Identify which cell holds the provided text, then report its (x, y) central coordinate. 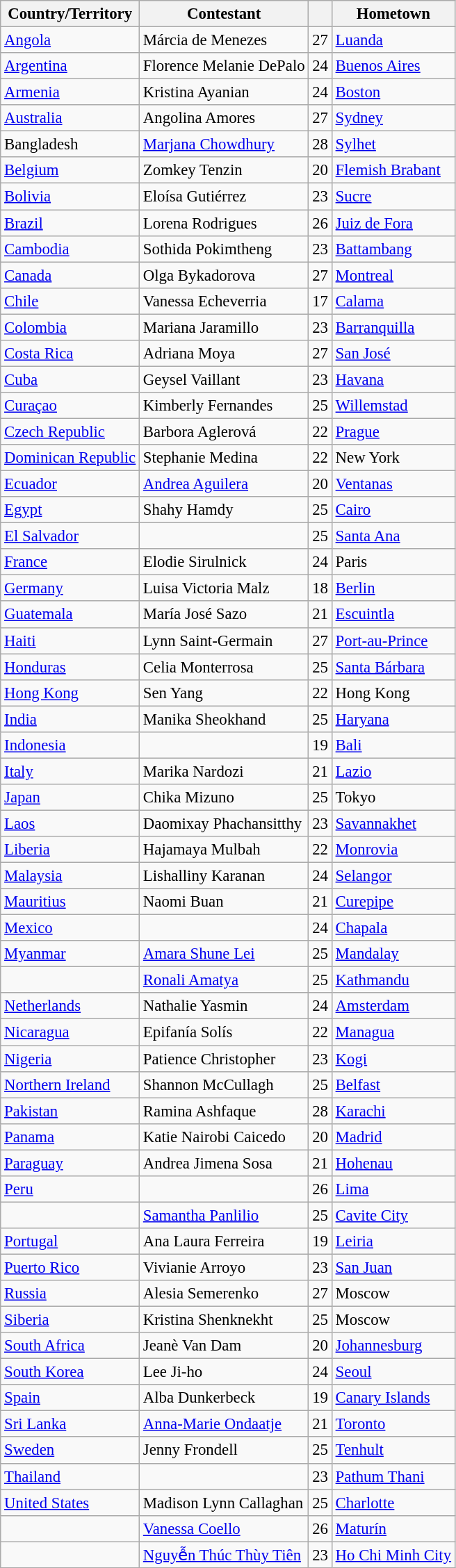
Czech Republic (70, 431)
Sen Yang (224, 693)
Managua (393, 1032)
Eloísa Gutiérrez (224, 197)
Havana (393, 379)
India (70, 719)
Peru (70, 1189)
Ho Chi Minh City (393, 1555)
Juiz de Fora (393, 223)
Kristina Ayanian (224, 92)
Berlin (393, 588)
Malaysia (70, 876)
Honduras (70, 667)
Mariana Jaramillo (224, 327)
Canada (70, 275)
San Juan (393, 1267)
Maturín (393, 1528)
Ronali Amatya (224, 980)
Siberia (70, 1320)
Lee Ji-ho (224, 1372)
Mexico (70, 928)
Liberia (70, 850)
Madison Lynn Callaghan (224, 1503)
Flemish Brabant (393, 170)
Lorena Rodrigues (224, 223)
Sylhet (393, 145)
Japan (70, 798)
Haiti (70, 641)
Dominican Republic (70, 458)
Sydney (393, 118)
Ecuador (70, 484)
Naomi Buan (224, 902)
Spain (70, 1398)
17 (320, 301)
Cairo (393, 510)
Olga Bykadorova (224, 275)
Montreal (393, 275)
Sri Lanka (70, 1424)
Angolina Amores (224, 118)
Amara Shune Lei (224, 954)
Barbora Aglerová (224, 431)
Belfast (393, 1084)
Lishalliny Karanan (224, 876)
Daomixay Phachansitthy (224, 823)
Chika Mizuno (224, 798)
Luisa Victoria Malz (224, 588)
Kimberly Fernandes (224, 406)
El Salvador (70, 536)
Selangor (393, 876)
Nguyễn Thúc Thùy Tiên (224, 1555)
Epifanía Solís (224, 1032)
South Africa (70, 1346)
Canary Islands (393, 1398)
Anna-Marie Ondaatje (224, 1424)
Madrid (393, 1137)
Marika Nardozi (224, 771)
Jenny Frondell (224, 1451)
Nigeria (70, 1059)
Calama (393, 301)
Paris (393, 562)
Alesia Semerenko (224, 1294)
Willemstad (393, 406)
Shahy Hamdy (224, 510)
Chapala (393, 928)
Ramina Ashfaque (224, 1111)
Barranquilla (393, 327)
Lima (393, 1189)
Mandalay (393, 954)
Colombia (70, 327)
Andrea Aguilera (224, 484)
Marjana Chowdhury (224, 145)
Italy (70, 771)
Argentina (70, 66)
Cavite City (393, 1215)
Seoul (393, 1372)
Haryana (393, 719)
Hajamaya Mulbah (224, 850)
Amsterdam (393, 1007)
Monrovia (393, 850)
Egypt (70, 510)
Panama (70, 1137)
Sothida Pokimtheng (224, 249)
Adriana Moya (224, 354)
Andrea Jimena Sosa (224, 1163)
Márcia de Menezes (224, 40)
Curepipe (393, 902)
Zomkey Tenzin (224, 170)
Brazil (70, 223)
Santa Ana (393, 536)
Costa Rica (70, 354)
Chile (70, 301)
Bangladesh (70, 145)
Russia (70, 1294)
Hohenau (393, 1163)
Samantha Panlilio (224, 1215)
Karachi (393, 1111)
Kathmandu (393, 980)
Jeanè Van Dam (224, 1346)
Ana Laura Ferreira (224, 1241)
Leiria (393, 1241)
Myanmar (70, 954)
Australia (70, 118)
Laos (70, 823)
Vanessa Echeverria (224, 301)
Netherlands (70, 1007)
Tokyo (393, 798)
Toronto (393, 1424)
Sweden (70, 1451)
Contestant (224, 14)
Boston (393, 92)
Alba Dunkerbeck (224, 1398)
Puerto Rico (70, 1267)
Germany (70, 588)
United States (70, 1503)
Santa Bárbara (393, 667)
Paraguay (70, 1163)
Vanessa Coello (224, 1528)
Mauritius (70, 902)
María José Sazo (224, 615)
18 (320, 588)
Florence Melanie DePalo (224, 66)
Portugal (70, 1241)
Sucre (393, 197)
San José (393, 354)
Lazio (393, 771)
Ventanas (393, 484)
Tenhult (393, 1451)
Escuintla (393, 615)
Cuba (70, 379)
Northern Ireland (70, 1084)
Nicaragua (70, 1032)
Pathum Thani (393, 1476)
Savannakhet (393, 823)
Patience Christopher (224, 1059)
Katie Nairobi Caicedo (224, 1137)
Stephanie Medina (224, 458)
Kristina Shenknekht (224, 1320)
Curaçao (70, 406)
Belgium (70, 170)
Shannon McCullagh (224, 1084)
France (70, 562)
Cambodia (70, 249)
Prague (393, 431)
Elodie Sirulnick (224, 562)
Luanda (393, 40)
Hometown (393, 14)
Guatemala (70, 615)
Port-au-Prince (393, 641)
Geysel Vaillant (224, 379)
Buenos Aires (393, 66)
Kogi (393, 1059)
Manika Sheokhand (224, 719)
New York (393, 458)
Bolivia (70, 197)
Johannesburg (393, 1346)
Indonesia (70, 745)
South Korea (70, 1372)
Angola (70, 40)
Vivianie Arroyo (224, 1267)
Armenia (70, 92)
Celia Monterrosa (224, 667)
Lynn Saint-Germain (224, 641)
Charlotte (393, 1503)
Pakistan (70, 1111)
Thailand (70, 1476)
Bali (393, 745)
Nathalie Yasmin (224, 1007)
Battambang (393, 249)
Country/Territory (70, 14)
